Search for the cell housing the specified text and yield its (x, y) center coordinate. 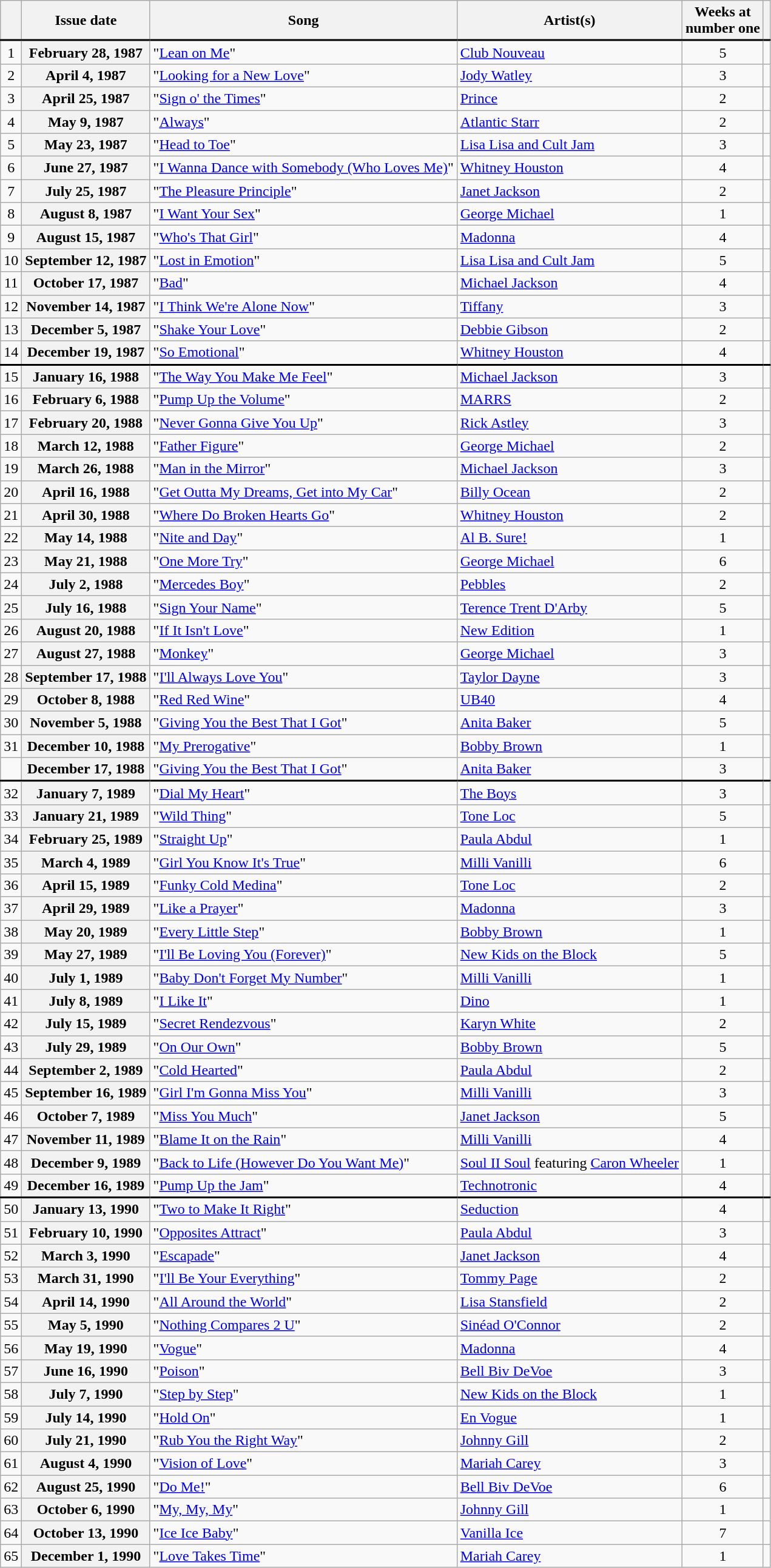
"Nothing Compares 2 U" (303, 1325)
December 9, 1989 (86, 1162)
"Lean on Me" (303, 52)
February 20, 1988 (86, 423)
Rick Astley (569, 423)
June 27, 1987 (86, 168)
44 (11, 1070)
21 (11, 515)
June 16, 1990 (86, 1371)
August 15, 1987 (86, 237)
April 14, 1990 (86, 1302)
Atlantic Starr (569, 122)
"Lost in Emotion" (303, 260)
Artist(s) (569, 21)
Club Nouveau (569, 52)
March 26, 1988 (86, 469)
April 25, 1987 (86, 98)
January 7, 1989 (86, 793)
9 (11, 237)
"Mercedes Boy" (303, 584)
39 (11, 955)
"Father Figure" (303, 446)
"Always" (303, 122)
July 1, 1989 (86, 978)
"All Around the World" (303, 1302)
September 17, 1988 (86, 676)
April 30, 1988 (86, 515)
May 21, 1988 (86, 561)
March 12, 1988 (86, 446)
July 21, 1990 (86, 1441)
"Do Me!" (303, 1487)
"Bad" (303, 283)
47 (11, 1139)
July 8, 1989 (86, 1001)
"Sign Your Name" (303, 607)
August 25, 1990 (86, 1487)
56 (11, 1348)
18 (11, 446)
48 (11, 1162)
February 25, 1989 (86, 839)
59 (11, 1418)
"Hold On" (303, 1418)
May 5, 1990 (86, 1325)
"Cold Hearted" (303, 1070)
"Pump Up the Volume" (303, 400)
46 (11, 1116)
The Boys (569, 793)
"Never Gonna Give You Up" (303, 423)
October 7, 1989 (86, 1116)
"Wild Thing" (303, 816)
"Sign o' the Times" (303, 98)
"So Emotional" (303, 353)
26 (11, 630)
24 (11, 584)
64 (11, 1533)
"If It Isn't Love" (303, 630)
"My, My, My" (303, 1510)
33 (11, 816)
"Step by Step" (303, 1394)
"On Our Own" (303, 1047)
30 (11, 723)
December 19, 1987 (86, 353)
March 3, 1990 (86, 1256)
February 6, 1988 (86, 400)
"I Like It" (303, 1001)
"Pump Up the Jam" (303, 1185)
"Man in the Mirror" (303, 469)
November 5, 1988 (86, 723)
28 (11, 676)
"Girl You Know It's True" (303, 862)
"Nite and Day" (303, 538)
50 (11, 1210)
Sinéad O'Connor (569, 1325)
15 (11, 376)
"Two to Make It Right" (303, 1210)
"Monkey" (303, 653)
March 4, 1989 (86, 862)
Technotronic (569, 1185)
January 21, 1989 (86, 816)
65 (11, 1556)
May 27, 1989 (86, 955)
"Who's That Girl" (303, 237)
Pebbles (569, 584)
"I Wanna Dance with Somebody (Who Loves Me)" (303, 168)
10 (11, 260)
"Get Outta My Dreams, Get into My Car" (303, 492)
36 (11, 886)
Lisa Stansfield (569, 1302)
"Where Do Broken Hearts Go" (303, 515)
"Secret Rendezvous" (303, 1024)
40 (11, 978)
December 17, 1988 (86, 769)
October 6, 1990 (86, 1510)
August 27, 1988 (86, 653)
"Rub You the Right Way" (303, 1441)
49 (11, 1185)
57 (11, 1371)
"Ice Ice Baby" (303, 1533)
19 (11, 469)
32 (11, 793)
"Vogue" (303, 1348)
UB40 (569, 700)
"Looking for a New Love" (303, 75)
"Escapade" (303, 1256)
"I'll Be Your Everything" (303, 1279)
February 10, 1990 (86, 1233)
"Dial My Heart" (303, 793)
"Shake Your Love" (303, 329)
43 (11, 1047)
13 (11, 329)
8 (11, 214)
August 4, 1990 (86, 1464)
Soul II Soul featuring Caron Wheeler (569, 1162)
"Funky Cold Medina" (303, 886)
July 16, 1988 (86, 607)
54 (11, 1302)
New Edition (569, 630)
January 16, 1988 (86, 376)
"Blame It on the Rain" (303, 1139)
March 31, 1990 (86, 1279)
"Miss You Much" (303, 1116)
38 (11, 932)
December 10, 1988 (86, 746)
"I'll Be Loving You (Forever)" (303, 955)
62 (11, 1487)
Billy Ocean (569, 492)
11 (11, 283)
"Baby Don't Forget My Number" (303, 978)
En Vogue (569, 1418)
July 2, 1988 (86, 584)
July 15, 1989 (86, 1024)
"One More Try" (303, 561)
17 (11, 423)
Al B. Sure! (569, 538)
December 16, 1989 (86, 1185)
61 (11, 1464)
"Head to Toe" (303, 145)
November 14, 1987 (86, 306)
July 25, 1987 (86, 191)
45 (11, 1093)
July 29, 1989 (86, 1047)
December 5, 1987 (86, 329)
27 (11, 653)
Seduction (569, 1210)
34 (11, 839)
August 8, 1987 (86, 214)
Taylor Dayne (569, 676)
"Back to Life (However Do You Want Me)" (303, 1162)
Terence Trent D'Arby (569, 607)
"Girl I'm Gonna Miss You" (303, 1093)
October 13, 1990 (86, 1533)
September 16, 1989 (86, 1093)
April 15, 1989 (86, 886)
Issue date (86, 21)
Tiffany (569, 306)
Weeks atnumber one (722, 21)
55 (11, 1325)
"I Want Your Sex" (303, 214)
"The Pleasure Principle" (303, 191)
July 14, 1990 (86, 1418)
July 7, 1990 (86, 1394)
Prince (569, 98)
May 19, 1990 (86, 1348)
October 8, 1988 (86, 700)
September 2, 1989 (86, 1070)
"I'll Always Love You" (303, 676)
53 (11, 1279)
58 (11, 1394)
12 (11, 306)
"Opposites Attract" (303, 1233)
16 (11, 400)
May 20, 1989 (86, 932)
"The Way You Make Me Feel" (303, 376)
January 13, 1990 (86, 1210)
April 29, 1989 (86, 909)
"Red Red Wine" (303, 700)
29 (11, 700)
"Vision of Love" (303, 1464)
37 (11, 909)
Jody Watley (569, 75)
Tommy Page (569, 1279)
"Every Little Step" (303, 932)
April 4, 1987 (86, 75)
23 (11, 561)
May 9, 1987 (86, 122)
December 1, 1990 (86, 1556)
Karyn White (569, 1024)
52 (11, 1256)
April 16, 1988 (86, 492)
63 (11, 1510)
31 (11, 746)
February 28, 1987 (86, 52)
14 (11, 353)
Debbie Gibson (569, 329)
42 (11, 1024)
60 (11, 1441)
"Straight Up" (303, 839)
"I Think We're Alone Now" (303, 306)
"My Prerogative" (303, 746)
October 17, 1987 (86, 283)
"Poison" (303, 1371)
51 (11, 1233)
"Love Takes Time" (303, 1556)
20 (11, 492)
Vanilla Ice (569, 1533)
May 14, 1988 (86, 538)
22 (11, 538)
"Like a Prayer" (303, 909)
41 (11, 1001)
MARRS (569, 400)
25 (11, 607)
September 12, 1987 (86, 260)
August 20, 1988 (86, 630)
Song (303, 21)
35 (11, 862)
Dino (569, 1001)
May 23, 1987 (86, 145)
November 11, 1989 (86, 1139)
